Capture the cell that displays the provided text and extract its [X, Y] central coordinate. 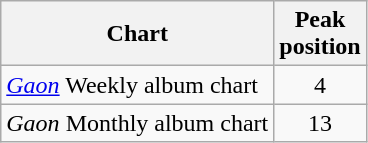
Peakposition [320, 34]
Chart [138, 34]
4 [320, 85]
Gaon Monthly album chart [138, 123]
13 [320, 123]
Gaon Weekly album chart [138, 85]
